Identify which cell holds the provided text, then report its (X, Y) central coordinate. 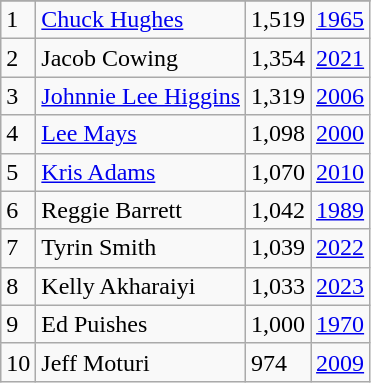
3 (18, 96)
2022 (340, 248)
974 (278, 362)
1,042 (278, 210)
8 (18, 286)
2010 (340, 172)
2021 (340, 58)
2 (18, 58)
1,070 (278, 172)
1,354 (278, 58)
1989 (340, 210)
Lee Mays (141, 134)
Tyrin Smith (141, 248)
1 (18, 20)
1,000 (278, 324)
Chuck Hughes (141, 20)
2009 (340, 362)
Kelly Akharaiyi (141, 286)
1,519 (278, 20)
2023 (340, 286)
1970 (340, 324)
7 (18, 248)
Jeff Moturi (141, 362)
10 (18, 362)
9 (18, 324)
2000 (340, 134)
6 (18, 210)
2006 (340, 96)
Jacob Cowing (141, 58)
1,319 (278, 96)
Ed Puishes (141, 324)
1,039 (278, 248)
5 (18, 172)
Reggie Barrett (141, 210)
Kris Adams (141, 172)
1965 (340, 20)
4 (18, 134)
1,098 (278, 134)
Johnnie Lee Higgins (141, 96)
1,033 (278, 286)
